Find where the given text appears and provide that cell's center as [X, Y] coordinate. 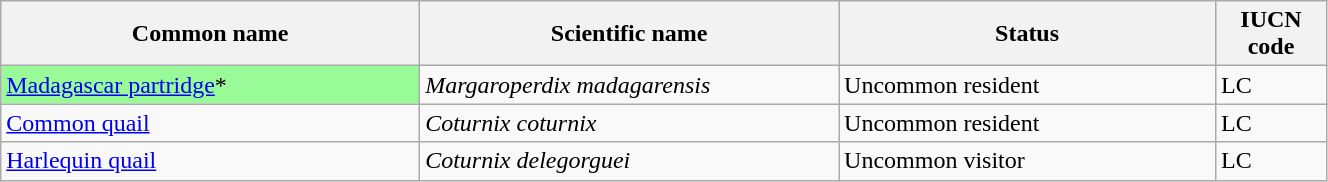
Uncommon visitor [1028, 161]
Coturnix delegorguei [630, 161]
Madagascar partridge* [210, 85]
IUCN code [1272, 34]
Margaroperdix madagarensis [630, 85]
Harlequin quail [210, 161]
Coturnix coturnix [630, 123]
Scientific name [630, 34]
Common quail [210, 123]
Common name [210, 34]
Status [1028, 34]
